Capture the cell that displays the provided text and extract its (X, Y) central coordinate. 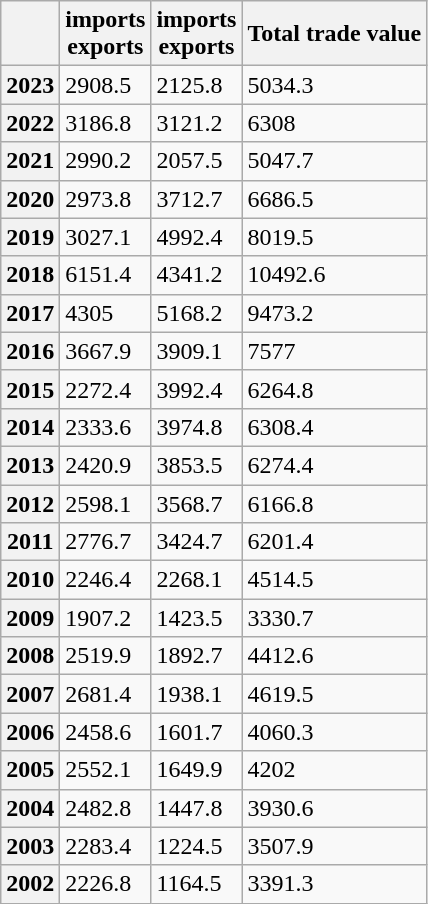
2552.1 (106, 770)
2458.6 (106, 732)
3974.8 (196, 427)
2333.6 (106, 427)
2283.4 (106, 846)
2014 (30, 427)
2009 (30, 618)
5034.3 (334, 85)
2018 (30, 275)
3330.7 (334, 618)
2010 (30, 580)
2013 (30, 465)
2990.2 (106, 161)
3391.3 (334, 884)
2246.4 (106, 580)
2021 (30, 161)
2002 (30, 884)
2008 (30, 656)
4992.4 (196, 237)
2598.1 (106, 503)
1907.2 (106, 618)
2019 (30, 237)
2003 (30, 846)
3930.6 (334, 808)
2519.9 (106, 656)
4514.5 (334, 580)
1224.5 (196, 846)
6264.8 (334, 389)
3853.5 (196, 465)
6308 (334, 123)
1447.8 (196, 808)
2020 (30, 199)
1892.7 (196, 656)
4202 (334, 770)
6201.4 (334, 542)
1423.5 (196, 618)
6274.4 (334, 465)
8019.5 (334, 237)
3909.1 (196, 351)
1649.9 (196, 770)
9473.2 (334, 313)
4341.2 (196, 275)
1601.7 (196, 732)
2973.8 (106, 199)
3568.7 (196, 503)
1938.1 (196, 694)
3186.8 (106, 123)
2006 (30, 732)
2681.4 (106, 694)
2226.8 (106, 884)
7577 (334, 351)
3424.7 (196, 542)
2908.5 (106, 85)
2420.9 (106, 465)
3027.1 (106, 237)
3667.9 (106, 351)
3992.4 (196, 389)
2007 (30, 694)
2057.5 (196, 161)
4619.5 (334, 694)
3507.9 (334, 846)
10492.6 (334, 275)
2022 (30, 123)
2272.4 (106, 389)
5047.7 (334, 161)
4060.3 (334, 732)
2016 (30, 351)
3121.2 (196, 123)
6166.8 (334, 503)
2012 (30, 503)
2482.8 (106, 808)
6308.4 (334, 427)
2017 (30, 313)
2023 (30, 85)
Total trade value (334, 34)
2011 (30, 542)
2125.8 (196, 85)
2015 (30, 389)
1164.5 (196, 884)
3712.7 (196, 199)
6686.5 (334, 199)
2005 (30, 770)
2268.1 (196, 580)
2776.7 (106, 542)
2004 (30, 808)
5168.2 (196, 313)
4412.6 (334, 656)
6151.4 (106, 275)
4305 (106, 313)
